From the cell containing the given text, extract its center point as (X, Y) coordinate. 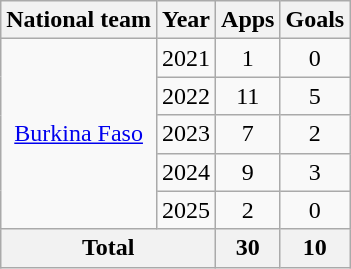
9 (248, 172)
30 (248, 248)
7 (248, 134)
2023 (186, 134)
3 (315, 172)
2025 (186, 210)
Total (108, 248)
11 (248, 96)
2021 (186, 58)
Burkina Faso (79, 134)
1 (248, 58)
2024 (186, 172)
5 (315, 96)
2022 (186, 96)
National team (79, 20)
10 (315, 248)
Year (186, 20)
Goals (315, 20)
Apps (248, 20)
